Scan for the cell matching the given text and deliver its (X, Y) coordinate at center. 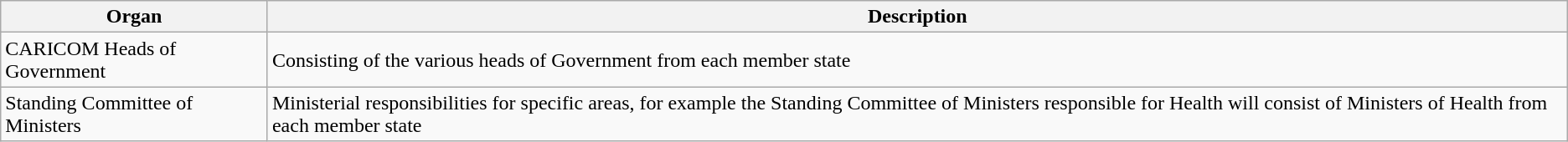
Description (917, 17)
Organ (134, 17)
Standing Committee of Ministers (134, 114)
Consisting of the various heads of Government from each member state (917, 60)
CARICOM Heads of Government (134, 60)
